From the cell containing the given text, extract its center point as [x, y] coordinate. 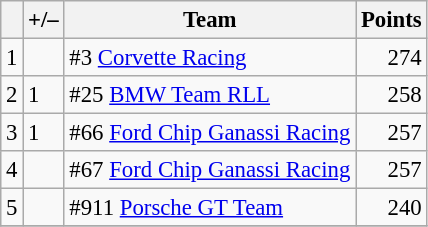
274 [392, 58]
2 [12, 95]
#67 Ford Chip Ganassi Racing [210, 170]
+/– [44, 20]
Points [392, 20]
240 [392, 208]
258 [392, 95]
Team [210, 20]
#911 Porsche GT Team [210, 208]
#3 Corvette Racing [210, 58]
#66 Ford Chip Ganassi Racing [210, 133]
5 [12, 208]
3 [12, 133]
#25 BMW Team RLL [210, 95]
4 [12, 170]
